From the cell containing the given text, extract its center point as (X, Y) coordinate. 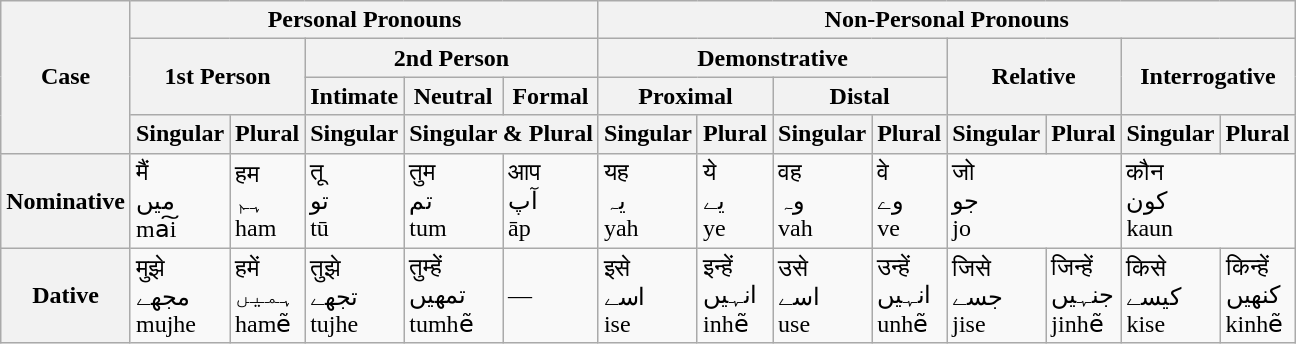
Singular & Plural (502, 134)
उसेاسےuse (822, 296)
तूتوtū (354, 200)
Personal Pronouns (364, 20)
तुमتمtum (454, 200)
इसेاسےise (648, 296)
1st Person (217, 77)
कौनکونkaun (1208, 200)
Relative (1034, 77)
— (551, 296)
Case (66, 77)
आपآپāp (551, 200)
हमेंہمیںhamẽ (268, 296)
Proximal (685, 96)
Non-Personal Pronouns (946, 20)
हमہمham (268, 200)
तुम्हेंتمھیںtumhẽ (454, 296)
Interrogative (1208, 77)
किन्हेंکنھیںkinhẽ (1258, 296)
Demonstrative (772, 58)
2nd Person (452, 58)
किसेکیسےkise (1170, 296)
मैंمیںma͠i (180, 200)
जोجوjo (1034, 200)
इन्हेंانہیںinhẽ (734, 296)
जिन्हेंجنہیںjinhẽ (1084, 296)
जिसेجسےjise (996, 296)
Nominative (66, 200)
तुझेتجھےtujhe (354, 296)
वेوےve (910, 200)
Dative (66, 296)
वहوہvah (822, 200)
उन्हेंانہیںunhẽ (910, 296)
येیےye (734, 200)
Distal (860, 96)
Formal (551, 96)
Intimate (354, 96)
Neutral (454, 96)
यहیہyah (648, 200)
मुझेمجھےmujhe (180, 296)
